For the text-containing cell, return its midpoint in [x, y] coordinate format. 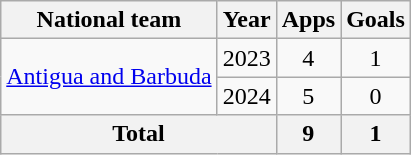
2024 [246, 96]
5 [308, 96]
9 [308, 134]
Goals [376, 20]
2023 [246, 58]
Year [246, 20]
4 [308, 58]
0 [376, 96]
Antigua and Barbuda [109, 77]
Apps [308, 20]
National team [109, 20]
Total [138, 134]
